Determine the [X, Y] coordinate at the center of the cell enclosing the given text.  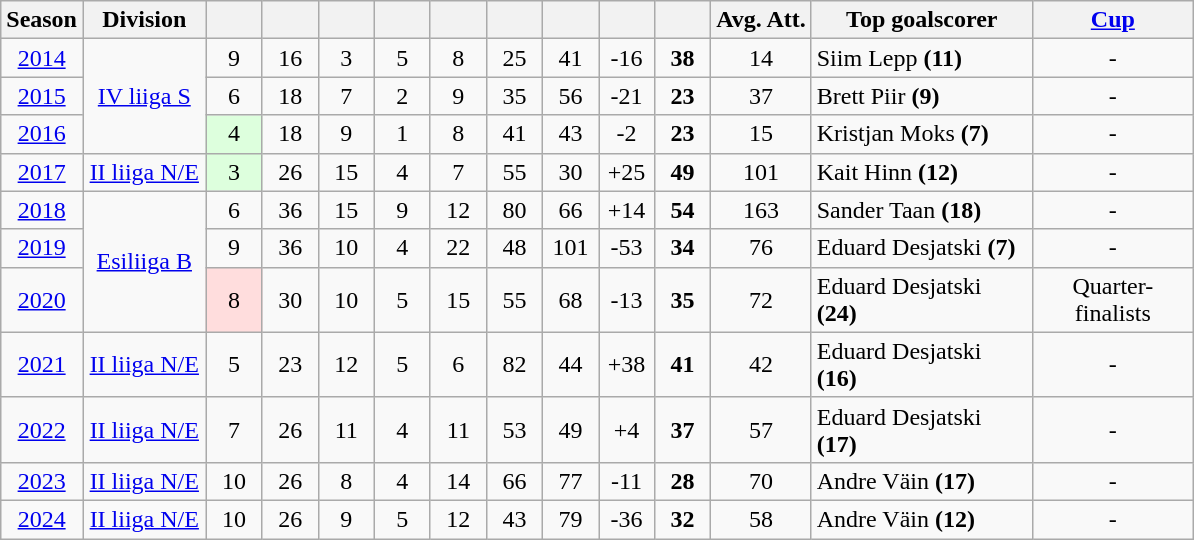
Kait Hinn (12) [922, 172]
+14 [626, 210]
Division [144, 20]
77 [570, 481]
Andre Väin (17) [922, 481]
54 [683, 210]
53 [514, 430]
2019 [42, 248]
Andre Väin (12) [922, 519]
+25 [626, 172]
25 [514, 58]
22 [458, 248]
38 [683, 58]
2016 [42, 134]
Siim Lepp (11) [922, 58]
79 [570, 519]
-53 [626, 248]
80 [514, 210]
72 [762, 300]
+38 [626, 364]
Avg. Att. [762, 20]
57 [762, 430]
-21 [626, 96]
70 [762, 481]
-16 [626, 58]
-2 [626, 134]
2023 [42, 481]
Eduard Desjatski (7) [922, 248]
IV liiga S [144, 96]
2021 [42, 364]
2014 [42, 58]
Quarter-finalists [1112, 300]
32 [683, 519]
2017 [42, 172]
68 [570, 300]
2024 [42, 519]
Eduard Desjatski (17) [922, 430]
16 [290, 58]
-13 [626, 300]
-11 [626, 481]
28 [683, 481]
2018 [42, 210]
44 [570, 364]
Esiliiga B [144, 262]
Cup [1112, 20]
76 [762, 248]
34 [683, 248]
2 [402, 96]
Kristjan Moks (7) [922, 134]
58 [762, 519]
Sander Taan (18) [922, 210]
56 [570, 96]
1 [402, 134]
2022 [42, 430]
48 [514, 248]
Brett Piir (9) [922, 96]
82 [514, 364]
Top goalscorer [922, 20]
+4 [626, 430]
163 [762, 210]
Eduard Desjatski (16) [922, 364]
2015 [42, 96]
Season [42, 20]
-36 [626, 519]
42 [762, 364]
Eduard Desjatski (24) [922, 300]
2020 [42, 300]
